For the text-containing cell, return its midpoint in [x, y] coordinate format. 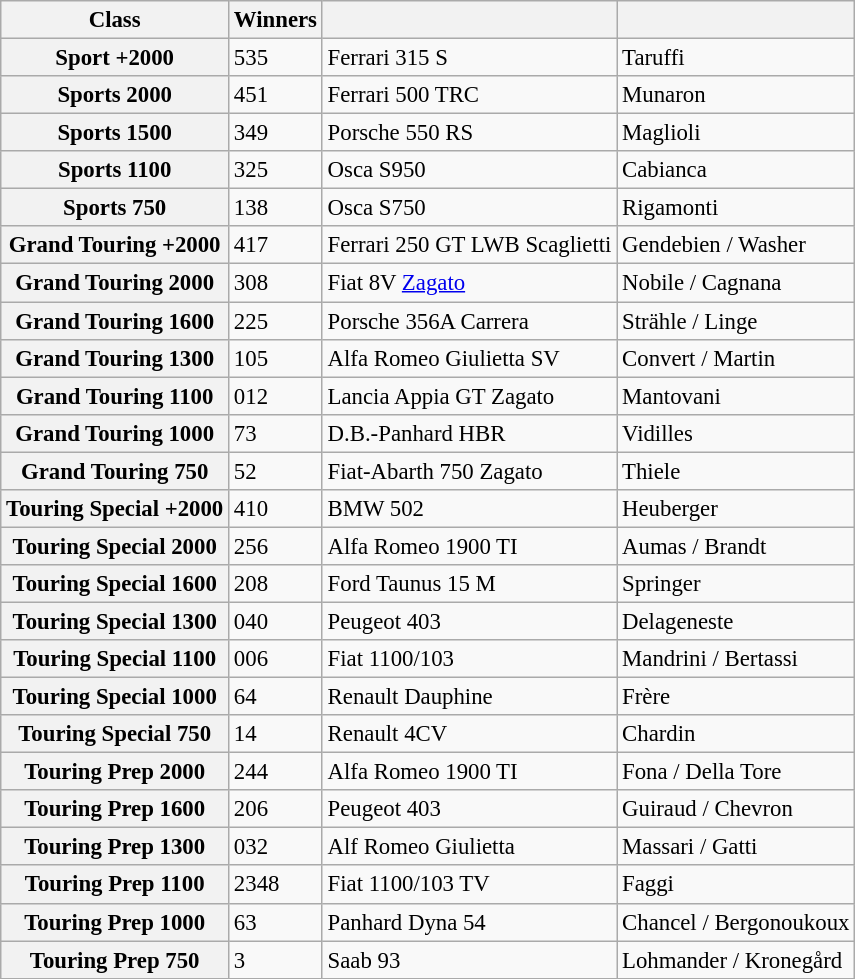
Lohmander / Kronegård [736, 960]
3 [276, 960]
Porsche 356A Carrera [469, 321]
410 [276, 509]
Grand Touring +2000 [115, 245]
417 [276, 245]
64 [276, 697]
Mantovani [736, 396]
Class [115, 20]
Taruffi [736, 58]
BMW 502 [469, 509]
349 [276, 133]
Vidilles [736, 433]
Ferrari 250 GT LWB Scaglietti [469, 245]
Maglioli [736, 133]
Sports 2000 [115, 95]
Springer [736, 584]
Heuberger [736, 509]
Osca S950 [469, 170]
2348 [276, 885]
Touring Special 1000 [115, 697]
Frère [736, 697]
Rigamonti [736, 208]
Grand Touring 1300 [115, 358]
Winners [276, 20]
308 [276, 283]
256 [276, 546]
Panhard Dyna 54 [469, 922]
Touring Prep 750 [115, 960]
325 [276, 170]
244 [276, 772]
Touring Special 1100 [115, 659]
208 [276, 584]
Fiat 8V Zagato [469, 283]
206 [276, 809]
Faggi [736, 885]
Touring Special 1300 [115, 621]
Munaron [736, 95]
52 [276, 471]
Grand Touring 1000 [115, 433]
Touring Prep 2000 [115, 772]
Touring Prep 1100 [115, 885]
Saab 93 [469, 960]
Sports 750 [115, 208]
73 [276, 433]
Cabianca [736, 170]
Thiele [736, 471]
138 [276, 208]
012 [276, 396]
Sports 1100 [115, 170]
Porsche 550 RS [469, 133]
Fiat-Abarth 750 Zagato [469, 471]
225 [276, 321]
Touring Special +2000 [115, 509]
105 [276, 358]
Mandrini / Bertassi [736, 659]
Renault 4CV [469, 734]
Renault Dauphine [469, 697]
Grand Touring 1100 [115, 396]
Delageneste [736, 621]
451 [276, 95]
Alf Romeo Giulietta [469, 847]
Touring Prep 1000 [115, 922]
Alfa Romeo Giulietta SV [469, 358]
535 [276, 58]
Sport +2000 [115, 58]
Touring Prep 1300 [115, 847]
Fiat 1100/103 TV [469, 885]
032 [276, 847]
Touring Special 1600 [115, 584]
Touring Special 750 [115, 734]
Grand Touring 750 [115, 471]
040 [276, 621]
Osca S750 [469, 208]
Fona / Della Tore [736, 772]
Chardin [736, 734]
Ferrari 315 S [469, 58]
Fiat 1100/103 [469, 659]
006 [276, 659]
63 [276, 922]
Chancel / Bergonoukoux [736, 922]
Grand Touring 2000 [115, 283]
Lancia Appia GT Zagato [469, 396]
Grand Touring 1600 [115, 321]
Strähle / Linge [736, 321]
Ford Taunus 15 M [469, 584]
Gendebien / Washer [736, 245]
Nobile / Cagnana [736, 283]
Ferrari 500 TRC [469, 95]
Aumas / Brandt [736, 546]
D.B.-Panhard HBR [469, 433]
14 [276, 734]
Guiraud / Chevron [736, 809]
Massari / Gatti [736, 847]
Sports 1500 [115, 133]
Convert / Martin [736, 358]
Touring Prep 1600 [115, 809]
Touring Special 2000 [115, 546]
